Pinpoint the cell where the given text exists, returning its (X, Y) midpoint coordinate. 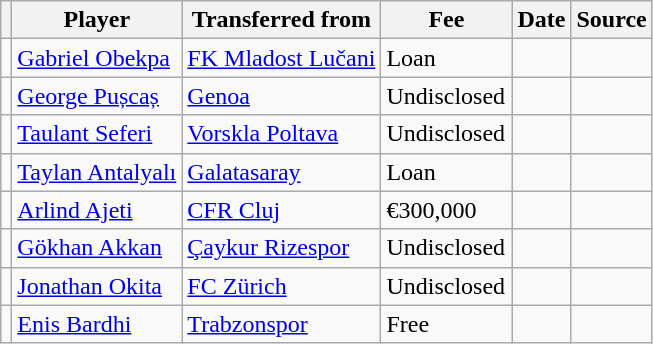
Enis Bardhi (97, 324)
Gabriel Obekpa (97, 58)
Fee (446, 20)
Date (542, 20)
Arlind Ajeti (97, 210)
Genoa (282, 96)
€300,000 (446, 210)
Free (446, 324)
Gökhan Akkan (97, 248)
Galatasaray (282, 172)
FC Zürich (282, 286)
George Pușcaș (97, 96)
Taylan Antalyalı (97, 172)
FK Mladost Lučani (282, 58)
Taulant Seferi (97, 134)
CFR Cluj (282, 210)
Source (612, 20)
Transferred from (282, 20)
Jonathan Okita (97, 286)
Player (97, 20)
Vorskla Poltava (282, 134)
Çaykur Rizespor (282, 248)
Trabzonspor (282, 324)
